Return (X, Y) of the center of cell containing provided text 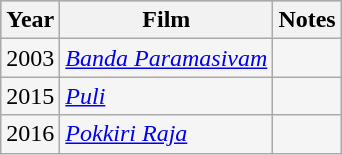
Year (30, 20)
Notes (307, 20)
Pokkiri Raja (166, 134)
2016 (30, 134)
2003 (30, 58)
2015 (30, 96)
Puli (166, 96)
Banda Paramasivam (166, 58)
Film (166, 20)
